From the cell containing the given text, extract its center point as [x, y] coordinate. 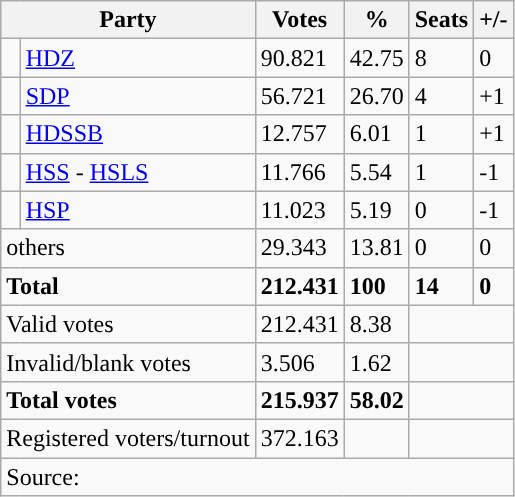
56.721 [300, 96]
215.937 [300, 400]
372.163 [300, 438]
42.75 [376, 58]
HDSSB [138, 134]
14 [441, 286]
Party [128, 20]
HSP [138, 210]
29.343 [300, 248]
Invalid/blank votes [128, 362]
3.506 [300, 362]
26.70 [376, 96]
+/- [494, 20]
Source: [257, 477]
SDP [138, 96]
Seats [441, 20]
1.62 [376, 362]
8 [441, 58]
Registered voters/turnout [128, 438]
Votes [300, 20]
Total votes [128, 400]
% [376, 20]
58.02 [376, 400]
5.54 [376, 172]
Valid votes [128, 324]
others [128, 248]
12.757 [300, 134]
11.766 [300, 172]
HDZ [138, 58]
8.38 [376, 324]
11.023 [300, 210]
13.81 [376, 248]
4 [441, 96]
100 [376, 286]
Total [128, 286]
HSS - HSLS [138, 172]
5.19 [376, 210]
6.01 [376, 134]
90.821 [300, 58]
